Find where the given text appears and provide that cell's center as [X, Y] coordinate. 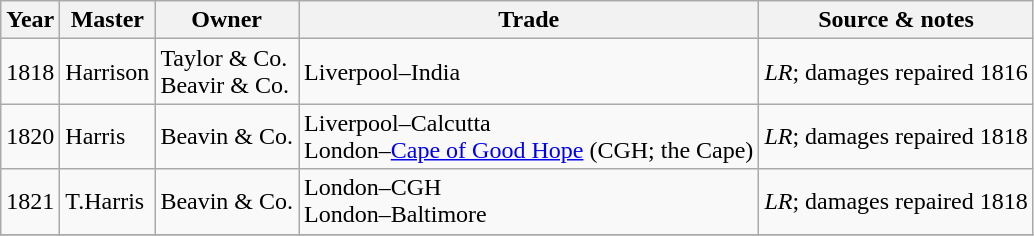
London–CGHLondon–Baltimore [529, 202]
LR; damages repaired 1816 [896, 72]
Trade [529, 20]
Master [108, 20]
T.Harris [108, 202]
1818 [30, 72]
1821 [30, 202]
Owner [227, 20]
Year [30, 20]
1820 [30, 136]
Liverpool–India [529, 72]
Harrison [108, 72]
Harris [108, 136]
Liverpool–CalcuttaLondon–Cape of Good Hope (CGH; the Cape) [529, 136]
Source & notes [896, 20]
Taylor & Co.Beavir & Co. [227, 72]
